Determine the [x, y] coordinate at the center of the cell enclosing the given text.  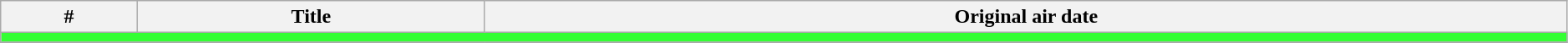
Title [311, 17]
Original air date [1026, 17]
# [69, 17]
